Detect which cell encompasses the target text, then output its (x, y) center coordinate. 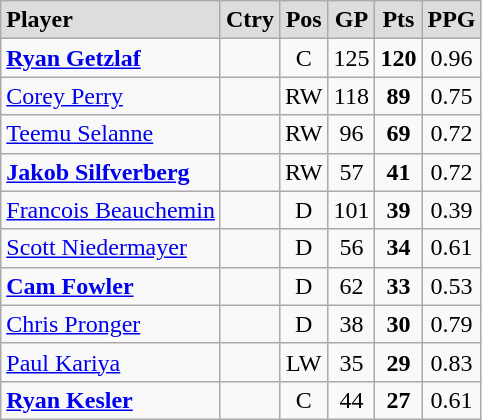
44 (352, 400)
Jakob Silfverberg (111, 172)
69 (398, 134)
125 (352, 58)
LW (303, 362)
96 (352, 134)
0.39 (452, 210)
30 (398, 324)
0.75 (452, 96)
89 (398, 96)
29 (398, 362)
Francois Beauchemin (111, 210)
Cam Fowler (111, 286)
Ryan Getzlaf (111, 58)
0.79 (452, 324)
Ctry (250, 20)
41 (398, 172)
120 (398, 58)
Corey Perry (111, 96)
GP (352, 20)
62 (352, 286)
Scott Niedermayer (111, 248)
Paul Kariya (111, 362)
57 (352, 172)
Ryan Kesler (111, 400)
Chris Pronger (111, 324)
101 (352, 210)
118 (352, 96)
Player (111, 20)
27 (398, 400)
Pos (303, 20)
35 (352, 362)
34 (398, 248)
Teemu Selanne (111, 134)
0.83 (452, 362)
33 (398, 286)
Pts (398, 20)
PPG (452, 20)
0.96 (452, 58)
0.53 (452, 286)
56 (352, 248)
39 (398, 210)
38 (352, 324)
